Extract the [x, y] coordinate from the center of the cell holding the provided text.  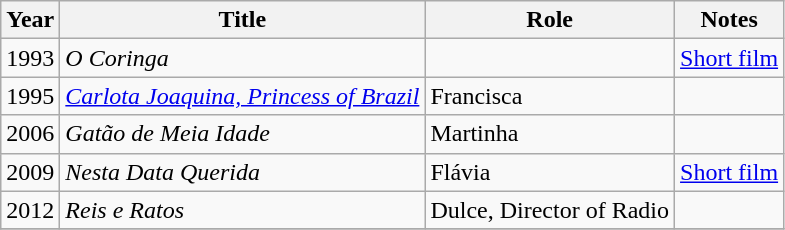
2012 [30, 210]
Gatão de Meia Idade [242, 134]
Reis e Ratos [242, 210]
1993 [30, 58]
Nesta Data Querida [242, 172]
Title [242, 20]
2006 [30, 134]
1995 [30, 96]
Carlota Joaquina, Princess of Brazil [242, 96]
Dulce, Director of Radio [550, 210]
Year [30, 20]
2009 [30, 172]
O Coringa [242, 58]
Notes [730, 20]
Martinha [550, 134]
Role [550, 20]
Flávia [550, 172]
Francisca [550, 96]
